Scan for the cell matching the given text and deliver its (X, Y) coordinate at center. 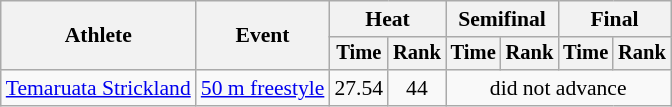
Heat (387, 19)
Athlete (98, 36)
Event (263, 36)
did not advance (558, 88)
Semifinal (502, 19)
50 m freestyle (263, 88)
Temaruata Strickland (98, 88)
27.54 (358, 88)
44 (417, 88)
Final (614, 19)
